Output the (x, y) coordinate of the center of the cell containing the given text.  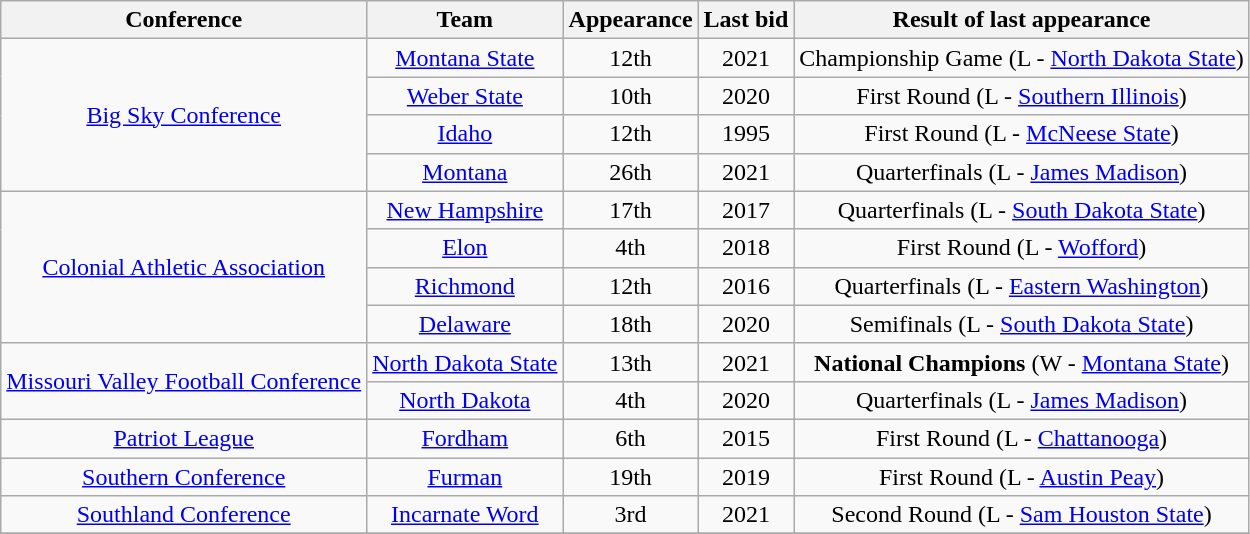
Second Round (L - Sam Houston State) (1022, 515)
Last bid (746, 20)
Result of last appearance (1022, 20)
Colonial Athletic Association (184, 267)
National Champions (W - Montana State) (1022, 362)
Idaho (465, 134)
Montana (465, 172)
13th (630, 362)
18th (630, 324)
First Round (L - McNeese State) (1022, 134)
Richmond (465, 286)
26th (630, 172)
New Hampshire (465, 210)
Incarnate Word (465, 515)
3rd (630, 515)
Furman (465, 477)
Big Sky Conference (184, 115)
10th (630, 96)
Delaware (465, 324)
Conference (184, 20)
First Round (L - Wofford) (1022, 248)
Southern Conference (184, 477)
Patriot League (184, 438)
First Round (L - Austin Peay) (1022, 477)
Southland Conference (184, 515)
Missouri Valley Football Conference (184, 381)
2018 (746, 248)
First Round (L - Chattanooga) (1022, 438)
1995 (746, 134)
2019 (746, 477)
North Dakota State (465, 362)
Appearance (630, 20)
Montana State (465, 58)
Team (465, 20)
Championship Game (L - North Dakota State) (1022, 58)
2017 (746, 210)
Elon (465, 248)
North Dakota (465, 400)
2015 (746, 438)
Weber State (465, 96)
2016 (746, 286)
Fordham (465, 438)
17th (630, 210)
Quarterfinals (L - South Dakota State) (1022, 210)
6th (630, 438)
Semifinals (L - South Dakota State) (1022, 324)
Quarterfinals (L - Eastern Washington) (1022, 286)
19th (630, 477)
First Round (L - Southern Illinois) (1022, 96)
